Detect which cell encompasses the target text, then output its [x, y] center coordinate. 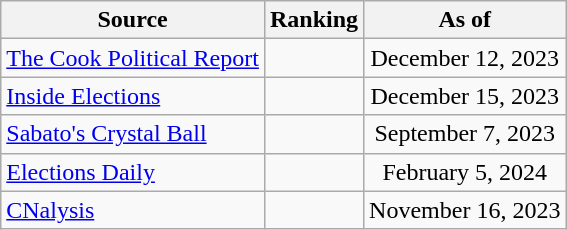
As of [465, 20]
The Cook Political Report [133, 58]
Inside Elections [133, 96]
September 7, 2023 [465, 134]
December 15, 2023 [465, 96]
Ranking [314, 20]
CNalysis [133, 210]
November 16, 2023 [465, 210]
December 12, 2023 [465, 58]
Sabato's Crystal Ball [133, 134]
February 5, 2024 [465, 172]
Source [133, 20]
Elections Daily [133, 172]
